Determine the (x, y) coordinate at the center of the cell enclosing the given text.  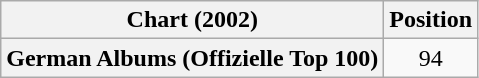
Position (431, 20)
Chart (2002) (192, 20)
German Albums (Offizielle Top 100) (192, 58)
94 (431, 58)
